Identify which cell holds the provided text, then report its (X, Y) central coordinate. 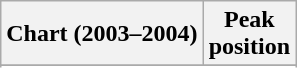
Chart (2003–2004) (102, 34)
Peakposition (249, 34)
